From the cell containing the given text, extract its center point as (x, y) coordinate. 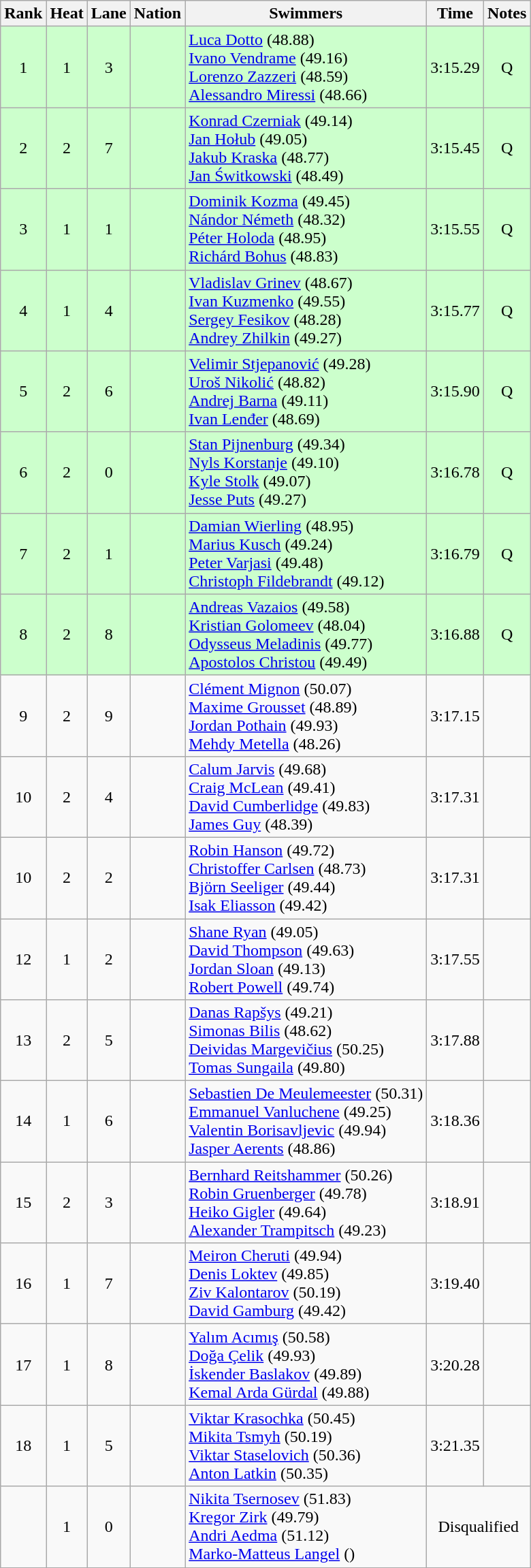
3:15.55 (455, 229)
Viktar Krasochka (50.45)Mikita Tsmyh (50.19)Viktar Staselovich (50.36)Anton Latkin (50.35) (306, 1445)
3:15.77 (455, 311)
3:16.78 (455, 473)
Lane (109, 14)
Stan Pijnenburg (49.34)Nyls Korstanje (49.10)Kyle Stolk (49.07)Jesse Puts (49.27) (306, 473)
15 (23, 1203)
3:15.90 (455, 391)
Calum Jarvis (49.68)Craig McLean (49.41)David Cumberlidge (49.83)James Guy (48.39) (306, 797)
3:17.88 (455, 1041)
3:17.55 (455, 959)
3:18.91 (455, 1203)
Robin Hanson (49.72)Christoffer Carlsen (48.73)Björn Seeliger (49.44)Isak Eliasson (49.42) (306, 877)
Heat (67, 14)
3:15.29 (455, 67)
Konrad Czerniak (49.14)Jan Hołub (49.05)Jakub Kraska (48.77)Jan Świtkowski (48.49) (306, 148)
Rank (23, 14)
Luca Dotto (48.88)Ivano Vendrame (49.16)Lorenzo Zazzeri (48.59)Alessandro Miressi (48.66) (306, 67)
16 (23, 1283)
Bernhard Reitshammer (50.26)Robin Gruenberger (49.78)Heiko Gigler (49.64)Alexander Trampitsch (49.23) (306, 1203)
Nation (157, 14)
Notes (506, 14)
3:19.40 (455, 1283)
Meiron Cheruti (49.94)Denis Loktev (49.85)Ziv Kalontarov (50.19)David Gamburg (49.42) (306, 1283)
Clément Mignon (50.07)Maxime Grousset (48.89)Jordan Pothain (49.93)Mehdy Metella (48.26) (306, 715)
Nikita Tsernosev (51.83)Kregor Zirk (49.79)Andri Aedma (51.12)Marko-Matteus Langel () (306, 1527)
Damian Wierling (48.95)Marius Kusch (49.24)Peter Varjasi (49.48)Christoph Fildebrandt (49.12) (306, 553)
14 (23, 1121)
Yalım Acımış (50.58)Doğa Çelik (49.93)İskender Baslakov (49.89)Kemal Arda Gürdal (49.88) (306, 1365)
3:16.88 (455, 635)
Velimir Stjepanović (49.28)Uroš Nikolić (48.82)Andrej Barna (49.11)Ivan Lenđer (48.69) (306, 391)
3:15.45 (455, 148)
Sebastien De Meulemeester (50.31)Emmanuel Vanluchene (49.25)Valentin Borisavljevic (49.94)Jasper Aerents (48.86) (306, 1121)
Dominik Kozma (49.45)Nándor Németh (48.32)Péter Holoda (48.95)Richárd Bohus (48.83) (306, 229)
3:20.28 (455, 1365)
Disqualified (479, 1527)
18 (23, 1445)
17 (23, 1365)
Vladislav Grinev (48.67)Ivan Kuzmenko (49.55)Sergey Fesikov (48.28)Andrey Zhilkin (49.27) (306, 311)
3:21.35 (455, 1445)
Andreas Vazaios (49.58)Kristian Golomeev (48.04)Odysseus Meladinis (49.77)Apostolos Christou (49.49) (306, 635)
13 (23, 1041)
Danas Rapšys (49.21)Simonas Bilis (48.62)Deividas Margevičius (50.25)Tomas Sungaila (49.80) (306, 1041)
Time (455, 14)
3:17.15 (455, 715)
Swimmers (306, 14)
3:16.79 (455, 553)
Shane Ryan (49.05)David Thompson (49.63)Jordan Sloan (49.13)Robert Powell (49.74) (306, 959)
12 (23, 959)
3:18.36 (455, 1121)
